Detect which cell encompasses the target text, then output its (x, y) center coordinate. 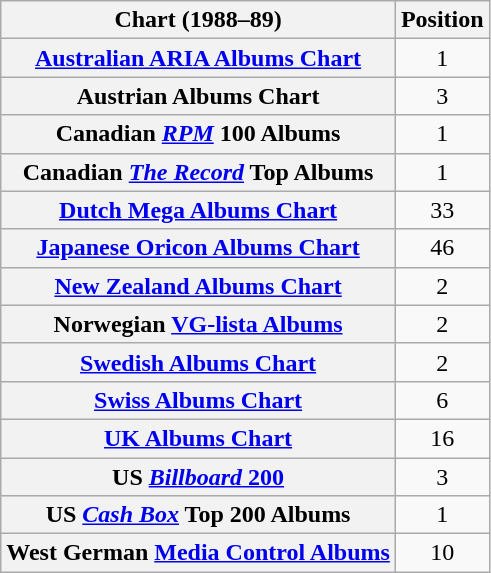
US Cash Box Top 200 Albums (198, 515)
Dutch Mega Albums Chart (198, 210)
West German Media Control Albums (198, 553)
US Billboard 200 (198, 477)
Swedish Albums Chart (198, 362)
Austrian Albums Chart (198, 96)
46 (442, 248)
New Zealand Albums Chart (198, 286)
Canadian The Record Top Albums (198, 172)
Norwegian VG-lista Albums (198, 324)
Japanese Oricon Albums Chart (198, 248)
16 (442, 438)
Position (442, 20)
Canadian RPM 100 Albums (198, 134)
33 (442, 210)
Swiss Albums Chart (198, 400)
6 (442, 400)
UK Albums Chart (198, 438)
Chart (1988–89) (198, 20)
10 (442, 553)
Australian ARIA Albums Chart (198, 58)
